For the text-containing cell, return its midpoint in (x, y) coordinate format. 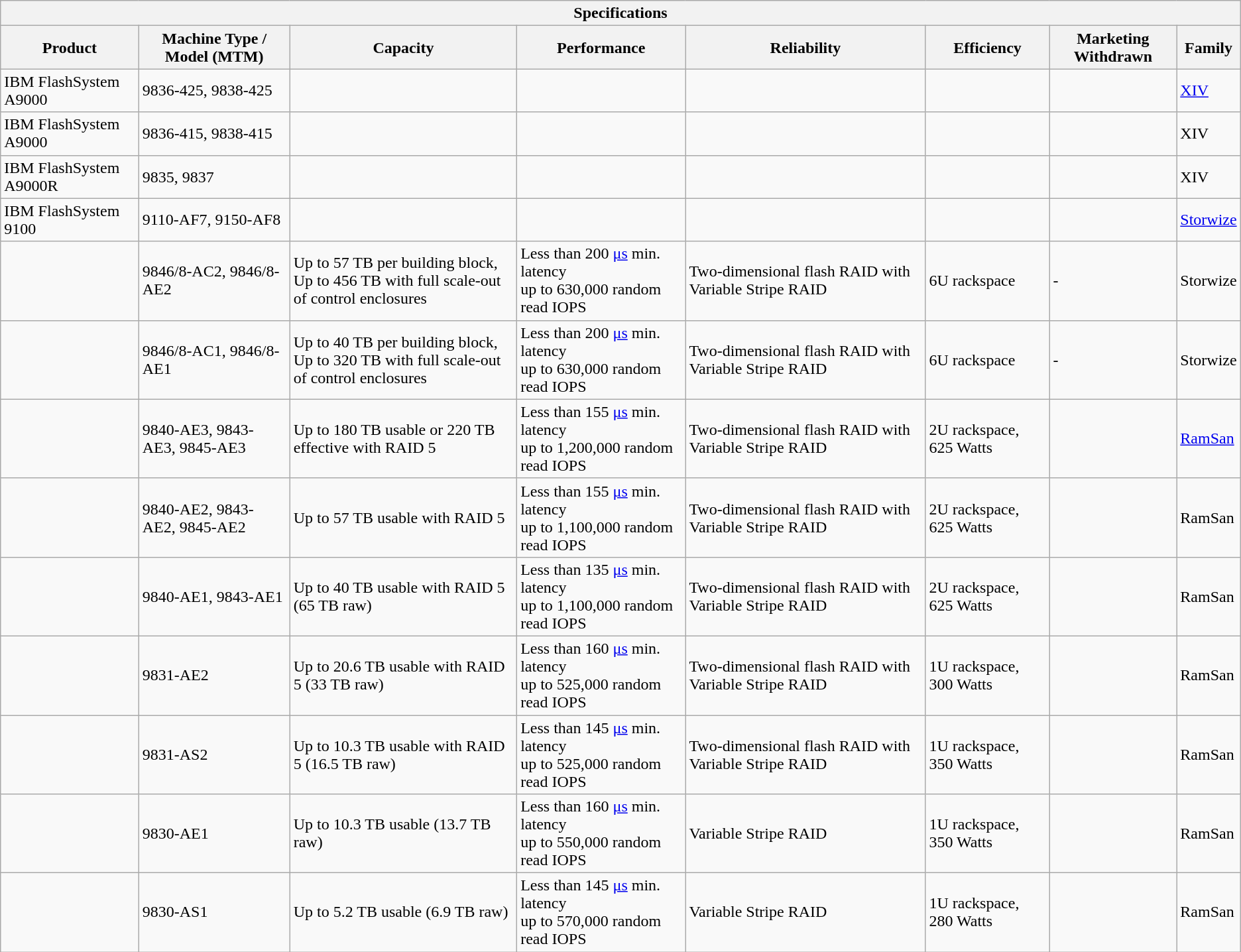
Machine Type / Model (MTM) (214, 48)
IBM FlashSystem A9000R (70, 176)
Less than 160 μs min. latencyup to 550,000 random read IOPS (601, 834)
1U rackspace, 280 Watts (988, 912)
Efficiency (988, 48)
9840-AE2, 9843-AE2, 9845-AE2 (214, 517)
1U rackspace, 300 Watts (988, 675)
Up to 40 TB usable with RAID 5 (65 TB raw) (403, 597)
9835, 9837 (214, 176)
9846/8-AC1, 9846/8-AE1 (214, 359)
Marketing Withdrawn (1113, 48)
Less than 135 μs min. latencyup to 1,100,000 random read IOPS (601, 597)
Up to 10.3 TB usable (13.7 TB raw) (403, 834)
Up to 57 TB usable with RAID 5 (403, 517)
9840-AE3, 9843-AE3, 9845-AE3 (214, 439)
Less than 155 μs min. latencyup to 1,200,000 random read IOPS (601, 439)
Capacity (403, 48)
Up to 5.2 TB usable (6.9 TB raw) (403, 912)
Less than 145 μs min. latencyup to 525,000 random read IOPS (601, 754)
9831-AS2 (214, 754)
9840-AE1, 9843-AE1 (214, 597)
Up to 40 TB per building block,Up to 320 TB with full scale-out of control enclosures (403, 359)
Reliability (805, 48)
9110-AF7, 9150-AF8 (214, 220)
9846/8-AC2, 9846/8-AE2 (214, 281)
Family (1209, 48)
9830-AS1 (214, 912)
Specifications (620, 13)
Up to 180 TB usable or 220 TB effective with RAID 5 (403, 439)
Up to 20.6 TB usable with RAID 5 (33 TB raw) (403, 675)
Product (70, 48)
9836-425, 9838-425 (214, 90)
9836-415, 9838-415 (214, 134)
Less than 145 μs min. latencyup to 570,000 random read IOPS (601, 912)
IBM FlashSystem 9100 (70, 220)
9831-AE2 (214, 675)
Up to 10.3 TB usable with RAID 5 (16.5 TB raw) (403, 754)
Less than 160 μs min. latencyup to 525,000 random read IOPS (601, 675)
Up to 57 TB per building block,Up to 456 TB with full scale-out of control enclosures (403, 281)
Less than 155 μs min. latencyup to 1,100,000 random read IOPS (601, 517)
9830-AE1 (214, 834)
Performance (601, 48)
